Return the [X, Y] coordinate for the center point of the cell that contains the specified text.  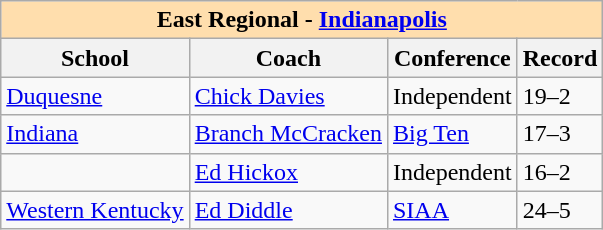
Record [560, 58]
Ed Hickox [288, 172]
Duquesne [95, 96]
Western Kentucky [95, 210]
24–5 [560, 210]
16–2 [560, 172]
Conference [452, 58]
Ed Diddle [288, 210]
East Regional - Indianapolis [302, 20]
Big Ten [452, 134]
Indiana [95, 134]
17–3 [560, 134]
Branch McCracken [288, 134]
Coach [288, 58]
Chick Davies [288, 96]
School [95, 58]
19–2 [560, 96]
SIAA [452, 210]
